Provide the (x, y) coordinate of the cell's center where the given text is located.  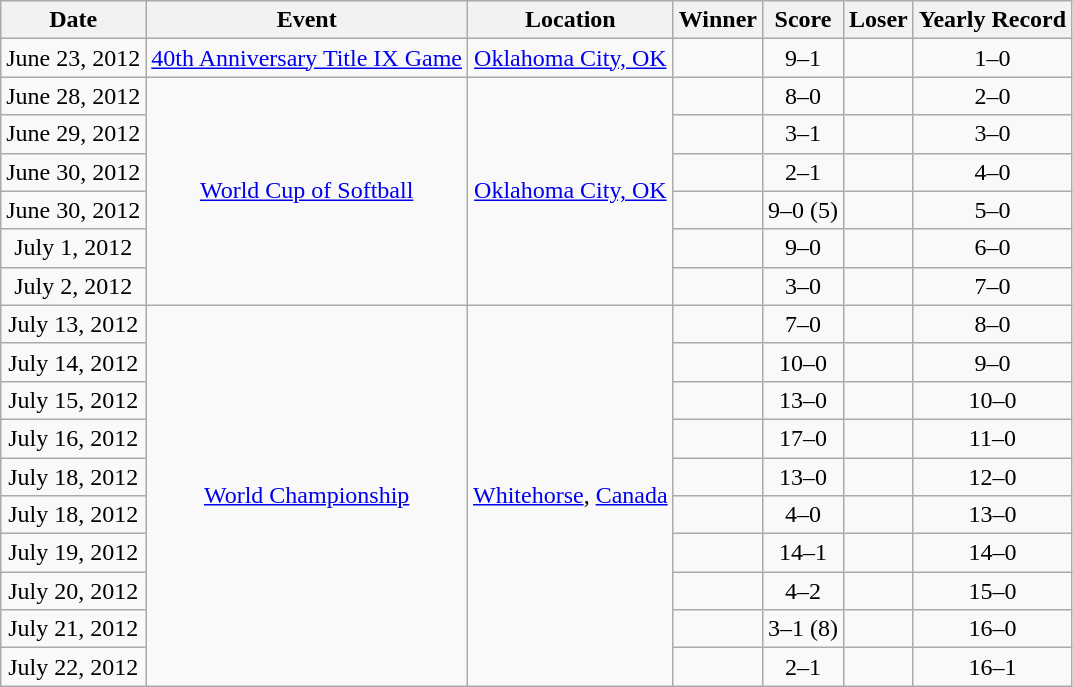
Winner (718, 20)
4–2 (802, 591)
June 28, 2012 (74, 96)
Loser (879, 20)
5–0 (992, 210)
July 22, 2012 (74, 667)
July 14, 2012 (74, 362)
14–0 (992, 553)
World Championship (307, 496)
3–1 (8) (802, 629)
Event (307, 20)
June 29, 2012 (74, 134)
14–1 (802, 553)
2–0 (992, 96)
16–1 (992, 667)
12–0 (992, 477)
1–0 (992, 58)
June 23, 2012 (74, 58)
3–1 (802, 134)
16–0 (992, 629)
Score (802, 20)
9–0 (5) (802, 210)
July 2, 2012 (74, 286)
July 13, 2012 (74, 324)
World Cup of Softball (307, 191)
July 16, 2012 (74, 438)
9–1 (802, 58)
15–0 (992, 591)
Whitehorse, Canada (571, 496)
6–0 (992, 248)
17–0 (802, 438)
July 20, 2012 (74, 591)
July 21, 2012 (74, 629)
July 1, 2012 (74, 248)
Date (74, 20)
Location (571, 20)
11–0 (992, 438)
40th Anniversary Title IX Game (307, 58)
July 15, 2012 (74, 400)
Yearly Record (992, 20)
July 19, 2012 (74, 553)
